Detect which cell encompasses the target text, then output its [X, Y] center coordinate. 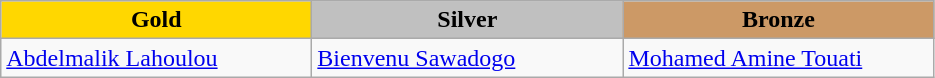
Abdelmalik Lahoulou [156, 58]
Bienvenu Sawadogo [468, 58]
Gold [156, 20]
Silver [468, 20]
Bronze [778, 20]
Mohamed Amine Touati [778, 58]
